Scan for the cell matching the given text and deliver its (x, y) coordinate at center. 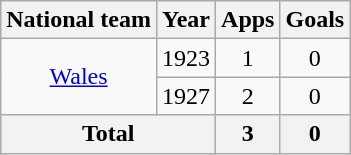
1927 (186, 96)
1 (248, 58)
Wales (79, 77)
Apps (248, 20)
1923 (186, 58)
3 (248, 134)
Goals (315, 20)
Year (186, 20)
National team (79, 20)
2 (248, 96)
Total (108, 134)
